Identify which cell holds the provided text, then report its [X, Y] central coordinate. 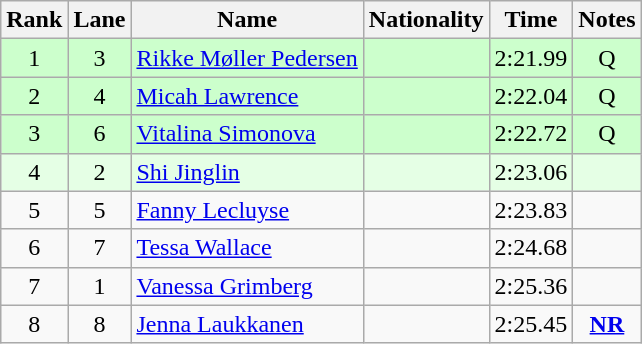
Notes [607, 20]
2:21.99 [531, 58]
2:25.36 [531, 286]
2:23.83 [531, 210]
2:25.45 [531, 324]
Vitalina Simonova [247, 134]
Jenna Laukkanen [247, 324]
Tessa Wallace [247, 248]
Time [531, 20]
2:23.06 [531, 172]
Vanessa Grimberg [247, 286]
2:22.72 [531, 134]
Rank [34, 20]
Fanny Lecluyse [247, 210]
Rikke Møller Pedersen [247, 58]
2:22.04 [531, 96]
Lane [100, 20]
Nationality [426, 20]
2:24.68 [531, 248]
Shi Jinglin [247, 172]
Name [247, 20]
NR [607, 324]
Micah Lawrence [247, 96]
